Pinpoint the cell where the given text exists, returning its [X, Y] midpoint coordinate. 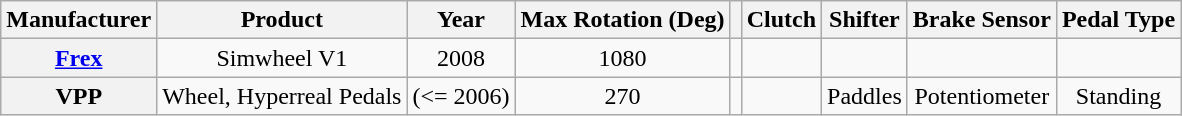
1080 [622, 58]
Shifter [865, 20]
Manufacturer [79, 20]
Pedal Type [1118, 20]
Frex [79, 58]
270 [622, 96]
Potentiometer [982, 96]
Product [282, 20]
Standing [1118, 96]
Wheel, Hyperreal Pedals [282, 96]
(<= 2006) [461, 96]
Year [461, 20]
Max Rotation (Deg) [622, 20]
Brake Sensor [982, 20]
Simwheel V1 [282, 58]
Clutch [781, 20]
Paddles [865, 96]
VPP [79, 96]
2008 [461, 58]
